Detect which cell encompasses the target text, then output its (x, y) center coordinate. 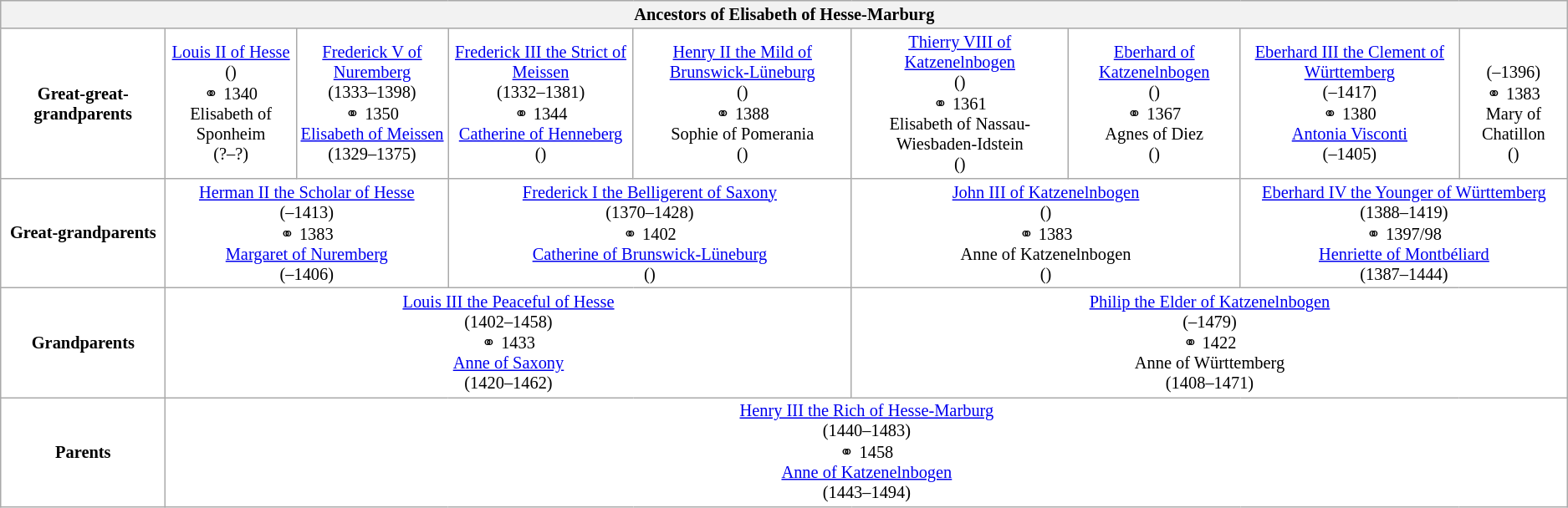
Frederick III the Strict of Meissen(1332–1381)⚭ 1344Catherine of Henneberg() (541, 104)
(–1396)⚭ 1383Mary of Chatillon() (1514, 104)
Henry III the Rich of Hesse-Marburg(1440–1483)⚭ 1458Anne of Katzenelnbogen(1443–1494) (866, 451)
Eberhard of Katzenelnbogen()⚭ 1367Agnes of Diez() (1154, 104)
Philip the Elder of Katzenelnbogen(–1479)⚭ 1422Anne of Württemberg(1408–1471) (1209, 343)
Frederick V of Nuremberg(1333–1398)⚭ 1350Elisabeth of Meissen(1329–1375) (371, 104)
Herman II the Scholar of Hesse(–1413)⚭ 1383Margaret of Nuremberg(–1406) (307, 232)
Grandparents (84, 343)
Eberhard III the Clement of Württemberg(–1417)⚭ 1380Antonia Visconti(–1405) (1350, 104)
Louis III the Peaceful of Hesse(1402–1458)⚭ 1433Anne of Saxony(1420–1462) (508, 343)
Great-great-grandparents (84, 104)
Frederick I the Belligerent of Saxony(1370–1428)⚭ 1402Catherine of Brunswick-Lüneburg() (650, 232)
Eberhard IV the Younger of Württemberg(1388–1419)⚭ 1397/98Henriette of Montbéliard(1387–1444) (1404, 232)
Parents (84, 451)
Henry II the Mild of Brunswick-Lüneburg()⚭ 1388Sophie of Pomerania() (743, 104)
Louis II of Hesse()⚭ 1340Elisabeth of Sponheim(?–?) (231, 104)
Thierry VIII of Katzenelnbogen()⚭ 1361Elisabeth of Nassau-Wiesbaden-Idstein() (960, 104)
Ancestors of Elisabeth of Hesse-Marburg (784, 14)
Great-grandparents (84, 232)
John III of Katzenelnbogen()⚭ 1383Anne of Katzenelnbogen() (1045, 232)
